Return (x, y) of the center of cell containing provided text 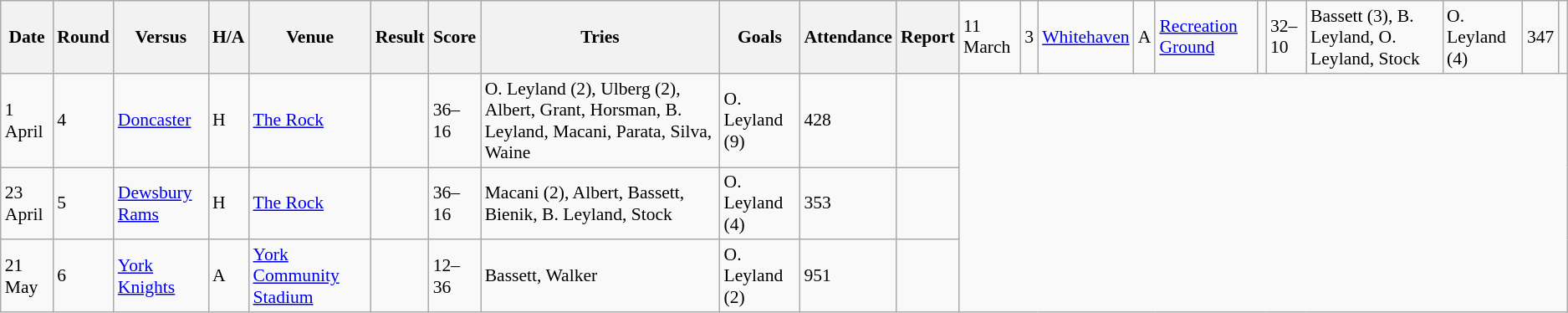
32–10 (1286, 37)
951 (848, 276)
Recreation Ground (1206, 37)
12–36 (455, 276)
5 (84, 204)
Result (400, 37)
York Community Stadium (310, 276)
Macani (2), Albert, Bassett, Bienik, B. Leyland, Stock (600, 204)
21 May (27, 276)
H/A (229, 37)
Bassett, Walker (600, 276)
Doncaster (161, 121)
Bassett (3), B. Leyland, O. Leyland, Stock (1375, 37)
O. Leyland (2) (759, 276)
Round (84, 37)
Score (455, 37)
Attendance (848, 37)
1 April (27, 121)
Report (928, 37)
347 (1540, 37)
O. Leyland (2), Ulberg (2), Albert, Grant, Horsman, B. Leyland, Macani, Parata, Silva, Waine (600, 121)
Date (27, 37)
3 (1029, 37)
11 March (990, 37)
Versus (161, 37)
6 (84, 276)
4 (84, 121)
428 (848, 121)
Whitehaven (1085, 37)
York Knights (161, 276)
Goals (759, 37)
353 (848, 204)
Dewsbury Rams (161, 204)
Tries (600, 37)
Venue (310, 37)
O. Leyland (9) (759, 121)
23 April (27, 204)
